Detect which cell encompasses the target text, then output its [X, Y] center coordinate. 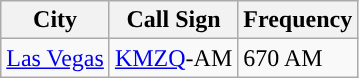
Call Sign [173, 20]
670 AM [298, 58]
KMZQ-AM [173, 58]
Las Vegas [56, 58]
Frequency [298, 20]
City [56, 20]
